From the cell containing the given text, extract its center point as (X, Y) coordinate. 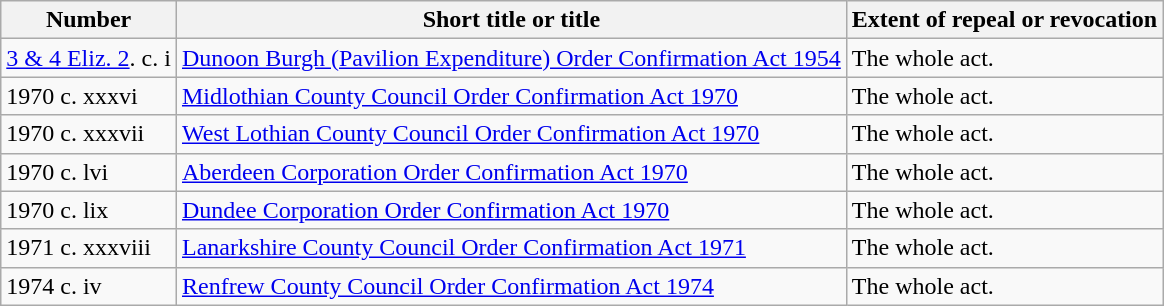
1971 c. xxxviii (89, 248)
1974 c. iv (89, 286)
Short title or title (511, 20)
1970 c. xxxvi (89, 96)
Aberdeen Corporation Order Confirmation Act 1970 (511, 172)
3 & 4 Eliz. 2. c. i (89, 58)
West Lothian County Council Order Confirmation Act 1970 (511, 134)
Midlothian County Council Order Confirmation Act 1970 (511, 96)
Dundee Corporation Order Confirmation Act 1970 (511, 210)
Number (89, 20)
1970 c. xxxvii (89, 134)
Lanarkshire County Council Order Confirmation Act 1971 (511, 248)
1970 c. lix (89, 210)
Dunoon Burgh (Pavilion Expenditure) Order Confirmation Act 1954 (511, 58)
1970 c. lvi (89, 172)
Renfrew County Council Order Confirmation Act 1974 (511, 286)
Extent of repeal or revocation (1004, 20)
